Return the (X, Y) coordinate for the center point of the cell that contains the specified text.  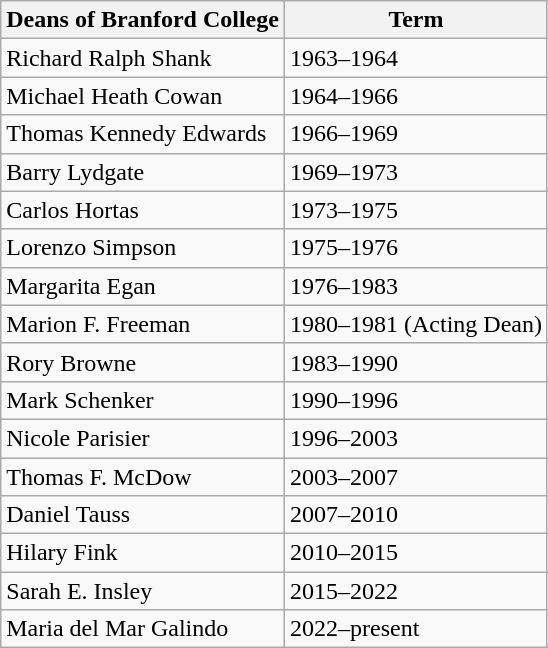
Nicole Parisier (143, 438)
2015–2022 (416, 591)
2007–2010 (416, 515)
Margarita Egan (143, 286)
1966–1969 (416, 134)
Lorenzo Simpson (143, 248)
Carlos Hortas (143, 210)
1990–1996 (416, 400)
Mark Schenker (143, 400)
Barry Lydgate (143, 172)
Michael Heath Cowan (143, 96)
1964–1966 (416, 96)
1963–1964 (416, 58)
Thomas Kennedy Edwards (143, 134)
2010–2015 (416, 553)
2022–present (416, 629)
Marion F. Freeman (143, 324)
Hilary Fink (143, 553)
Deans of Branford College (143, 20)
Richard Ralph Shank (143, 58)
1976–1983 (416, 286)
2003–2007 (416, 477)
1983–1990 (416, 362)
1975–1976 (416, 248)
Thomas F. McDow (143, 477)
Term (416, 20)
1969–1973 (416, 172)
1980–1981 (Acting Dean) (416, 324)
Maria del Mar Galindo (143, 629)
1973–1975 (416, 210)
Rory Browne (143, 362)
1996–2003 (416, 438)
Daniel Tauss (143, 515)
Sarah E. Insley (143, 591)
